Capture the cell that displays the provided text and extract its (x, y) central coordinate. 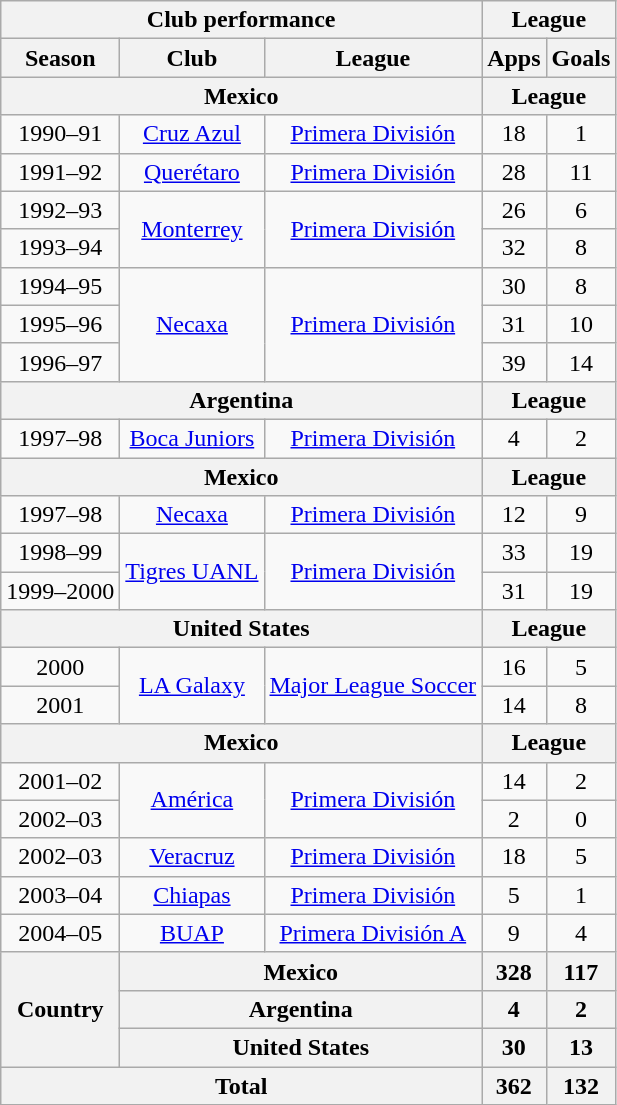
117 (581, 971)
0 (581, 819)
Cruz Azul (192, 134)
28 (514, 172)
39 (514, 362)
Veracruz (192, 857)
13 (581, 1047)
Club (192, 58)
Goals (581, 58)
Querétaro (192, 172)
1992–93 (60, 210)
Primera División A (373, 933)
Tigres UANL (192, 572)
1994–95 (60, 286)
2001 (60, 705)
328 (514, 971)
2004–05 (60, 933)
10 (581, 324)
26 (514, 210)
11 (581, 172)
1996–97 (60, 362)
1995–96 (60, 324)
32 (514, 248)
Monterrey (192, 229)
Total (242, 1085)
Apps (514, 58)
1990–91 (60, 134)
LA Galaxy (192, 686)
362 (514, 1085)
Country (60, 1009)
BUAP (192, 933)
Chiapas (192, 895)
2003–04 (60, 895)
1999–2000 (60, 591)
Boca Juniors (192, 438)
132 (581, 1085)
Major League Soccer (373, 686)
6 (581, 210)
Season (60, 58)
2000 (60, 667)
Club performance (242, 20)
16 (514, 667)
12 (514, 515)
2001–02 (60, 781)
1993–94 (60, 248)
33 (514, 553)
América (192, 800)
1991–92 (60, 172)
1998–99 (60, 553)
